Scan for the cell matching the given text and deliver its (x, y) coordinate at center. 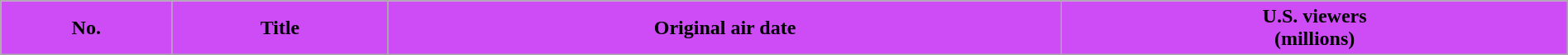
No. (86, 28)
Title (280, 28)
Original air date (724, 28)
U.S. viewers(millions) (1315, 28)
